Extract the [X, Y] coordinate from the center of the cell holding the provided text.  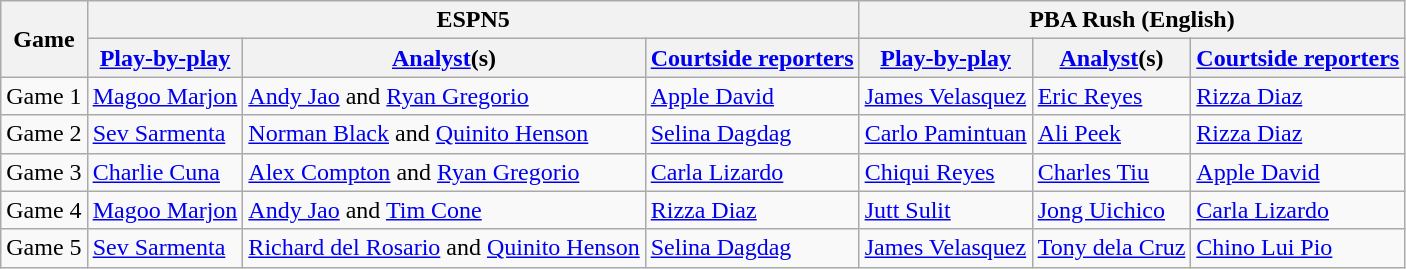
Chiqui Reyes [946, 172]
Jong Uichico [1112, 210]
Eric Reyes [1112, 96]
Game 2 [44, 134]
Norman Black and Quinito Henson [444, 134]
Tony dela Cruz [1112, 248]
Charlie Cuna [165, 172]
Ali Peek [1112, 134]
Charles Tiu [1112, 172]
Andy Jao and Tim Cone [444, 210]
ESPN5 [473, 20]
Jutt Sulit [946, 210]
Richard del Rosario and Quinito Henson [444, 248]
Alex Compton and Ryan Gregorio [444, 172]
Carlo Pamintuan [946, 134]
Game 1 [44, 96]
Game [44, 39]
Game 5 [44, 248]
Game 4 [44, 210]
Game 3 [44, 172]
Chino Lui Pio [1298, 248]
PBA Rush (English) [1132, 20]
Andy Jao and Ryan Gregorio [444, 96]
